Search for the cell housing the specified text and yield its [X, Y] center coordinate. 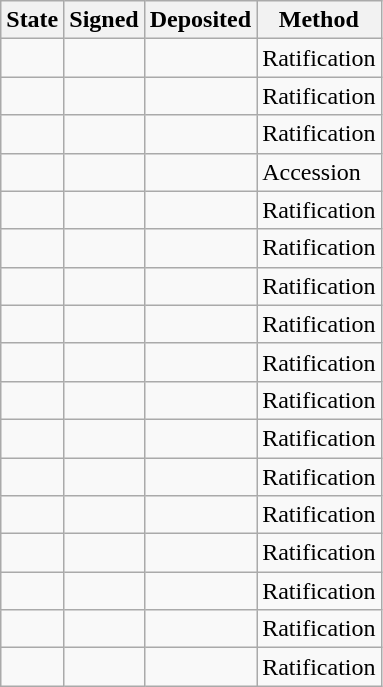
Signed [104, 20]
Method [319, 20]
Accession [319, 172]
Deposited [200, 20]
State [32, 20]
